Identify which cell holds the provided text, then report its (x, y) central coordinate. 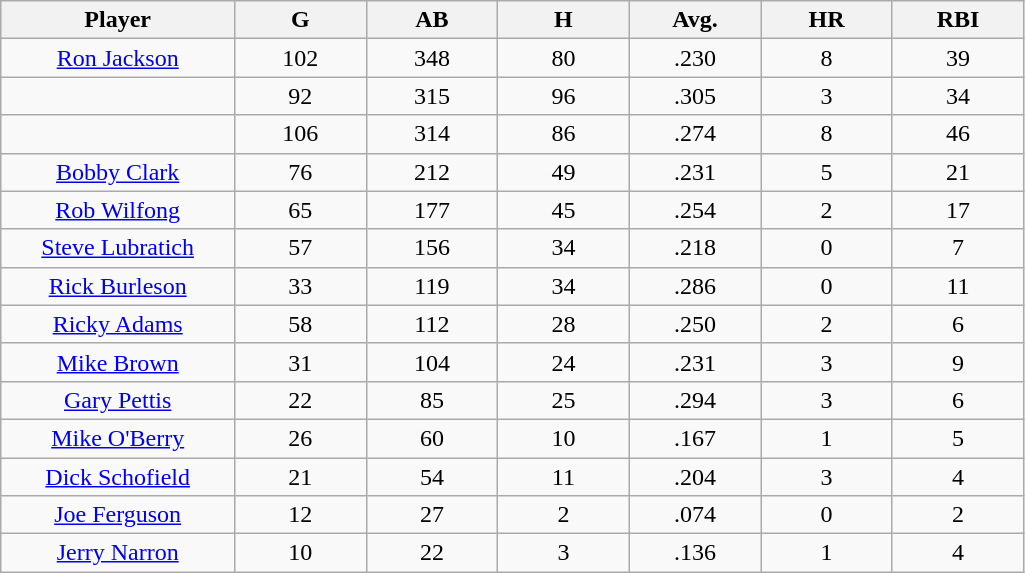
Gary Pettis (118, 400)
57 (301, 248)
.254 (695, 210)
.294 (695, 400)
17 (958, 210)
Ron Jackson (118, 58)
.230 (695, 58)
7 (958, 248)
12 (301, 515)
119 (432, 286)
45 (564, 210)
Mike Brown (118, 362)
Rick Burleson (118, 286)
39 (958, 58)
.218 (695, 248)
Bobby Clark (118, 172)
76 (301, 172)
H (564, 20)
Rob Wilfong (118, 210)
Mike O'Berry (118, 438)
31 (301, 362)
33 (301, 286)
102 (301, 58)
80 (564, 58)
92 (301, 96)
46 (958, 134)
Player (118, 20)
212 (432, 172)
26 (301, 438)
.305 (695, 96)
65 (301, 210)
.204 (695, 477)
.136 (695, 553)
HR (827, 20)
58 (301, 324)
RBI (958, 20)
177 (432, 210)
Jerry Narron (118, 553)
27 (432, 515)
106 (301, 134)
Avg. (695, 20)
49 (564, 172)
86 (564, 134)
AB (432, 20)
.250 (695, 324)
Steve Lubratich (118, 248)
.274 (695, 134)
Dick Schofield (118, 477)
28 (564, 324)
.286 (695, 286)
348 (432, 58)
112 (432, 324)
96 (564, 96)
156 (432, 248)
Ricky Adams (118, 324)
Joe Ferguson (118, 515)
85 (432, 400)
9 (958, 362)
104 (432, 362)
25 (564, 400)
.074 (695, 515)
54 (432, 477)
314 (432, 134)
.167 (695, 438)
G (301, 20)
315 (432, 96)
24 (564, 362)
60 (432, 438)
